Locate the cell with the specified text and output its (x, y) center coordinate. 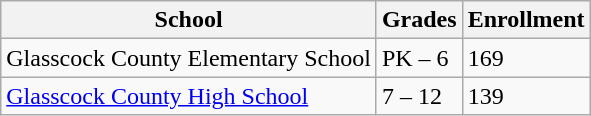
169 (526, 58)
School (189, 20)
Enrollment (526, 20)
PK – 6 (419, 58)
Glasscock County High School (189, 96)
7 – 12 (419, 96)
Grades (419, 20)
139 (526, 96)
Glasscock County Elementary School (189, 58)
